For the text-containing cell, return its midpoint in (x, y) coordinate format. 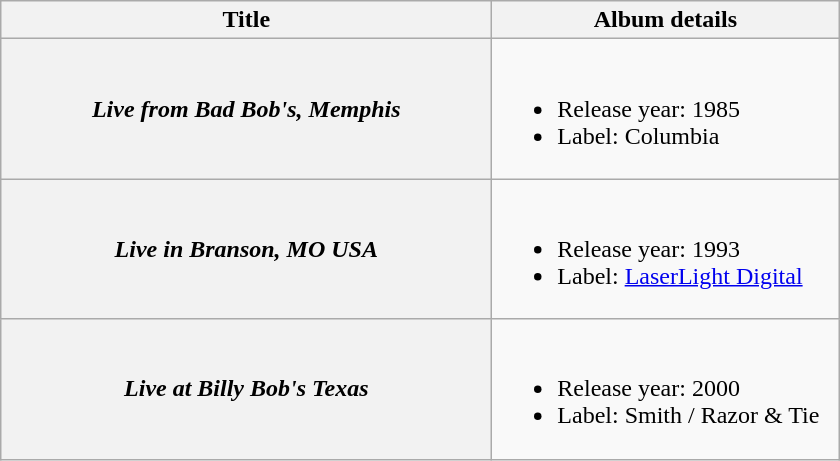
Title (246, 20)
Release year: 1993Label: LaserLight Digital (666, 249)
Release year: 1985Label: Columbia (666, 109)
Album details (666, 20)
Live in Branson, MO USA (246, 249)
Live at Billy Bob's Texas (246, 389)
Release year: 2000Label: Smith / Razor & Tie (666, 389)
Live from Bad Bob's, Memphis (246, 109)
